Capture the cell that displays the provided text and extract its [x, y] central coordinate. 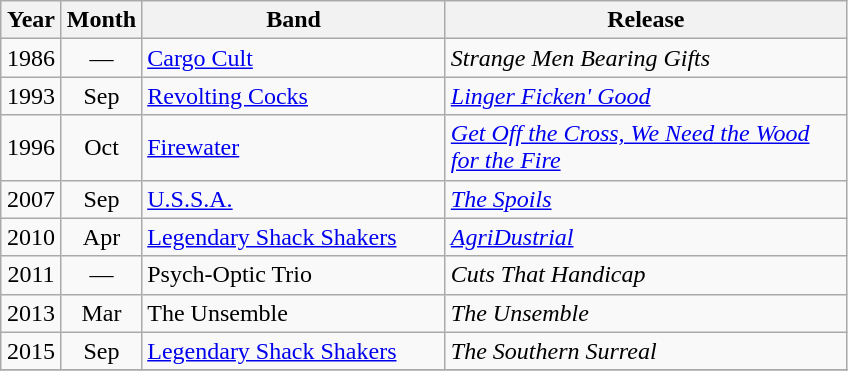
Psych-Optic Trio [294, 275]
2007 [32, 199]
1996 [32, 148]
The Southern Surreal [646, 351]
U.S.S.A. [294, 199]
Cargo Cult [294, 58]
Month [101, 20]
Band [294, 20]
Firewater [294, 148]
2010 [32, 237]
Oct [101, 148]
1993 [32, 96]
Revolting Cocks [294, 96]
Apr [101, 237]
1986 [32, 58]
Linger Ficken' Good [646, 96]
Cuts That Handicap [646, 275]
Mar [101, 313]
Get Off the Cross, We Need the Wood for the Fire [646, 148]
Strange Men Bearing Gifts [646, 58]
The Spoils [646, 199]
Release [646, 20]
Year [32, 20]
2011 [32, 275]
AgriDustrial [646, 237]
2015 [32, 351]
2013 [32, 313]
